Search for the cell housing the specified text and yield its (X, Y) center coordinate. 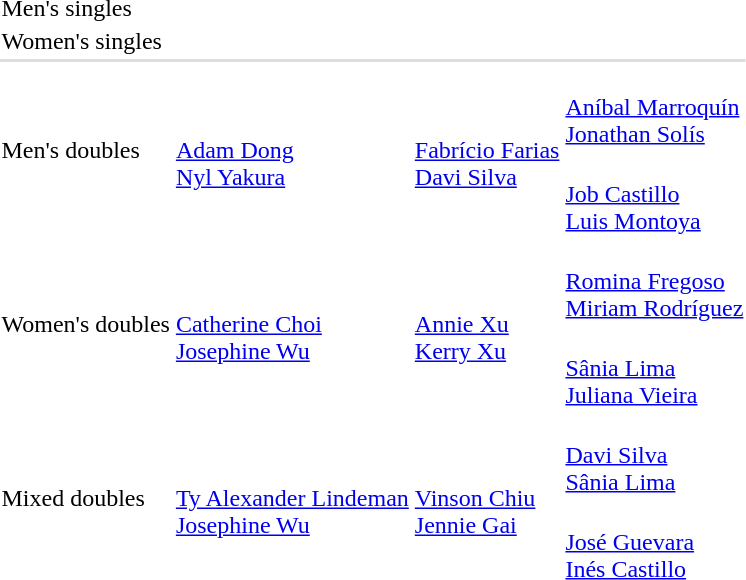
Annie XuKerry Xu (487, 324)
Fabrício FariasDavi Silva (487, 150)
Catherine ChoiJosephine Wu (292, 324)
Women's doubles (86, 324)
Romina FregosoMiriam Rodríguez (654, 281)
Sânia LimaJuliana Vieira (654, 368)
Aníbal MarroquínJonathan Solís (654, 107)
Davi SilvaSânia Lima (654, 455)
Adam DongNyl Yakura (292, 150)
Men's doubles (86, 150)
Job CastilloLuis Montoya (654, 194)
Women's singles (86, 41)
